Scan for the cell matching the given text and deliver its [x, y] coordinate at center. 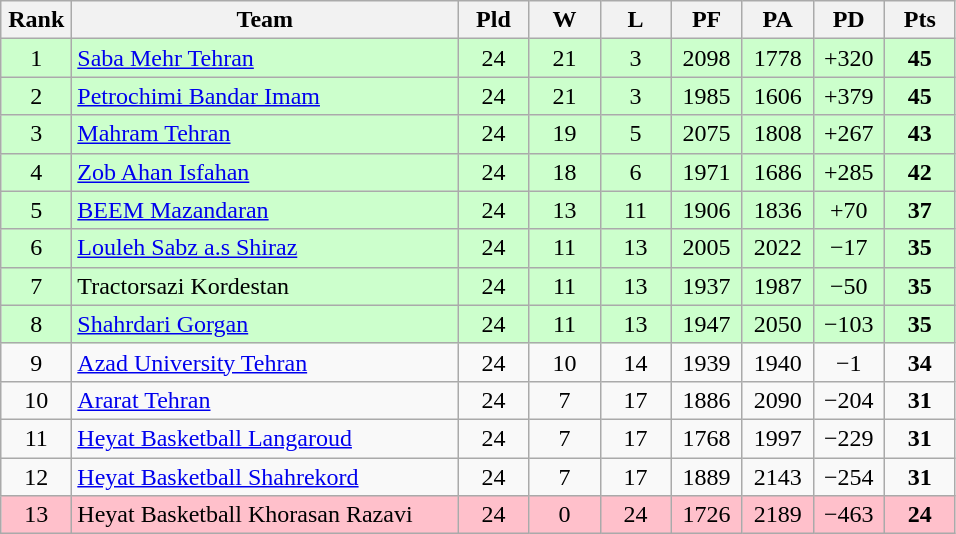
Pld [494, 20]
PD [848, 20]
18 [564, 172]
Ararat Tehran [265, 400]
2050 [778, 324]
1778 [778, 58]
0 [564, 515]
Rank [36, 20]
BEEM Mazandaran [265, 210]
+379 [848, 96]
1886 [706, 400]
−229 [848, 438]
Heyat Basketball Langaroud [265, 438]
−463 [848, 515]
19 [564, 134]
1971 [706, 172]
PF [706, 20]
43 [920, 134]
1836 [778, 210]
Zob Ahan Isfahan [265, 172]
Mahram Tehran [265, 134]
1939 [706, 362]
2005 [706, 248]
1606 [778, 96]
−1 [848, 362]
+285 [848, 172]
42 [920, 172]
2098 [706, 58]
−50 [848, 286]
−103 [848, 324]
2189 [778, 515]
1726 [706, 515]
Heyat Basketball Khorasan Razavi [265, 515]
Pts [920, 20]
W [564, 20]
+320 [848, 58]
1906 [706, 210]
Heyat Basketball Shahrekord [265, 477]
1808 [778, 134]
+70 [848, 210]
Louleh Sabz a.s Shiraz [265, 248]
Petrochimi Bandar Imam [265, 96]
12 [36, 477]
1768 [706, 438]
−204 [848, 400]
Team [265, 20]
9 [36, 362]
34 [920, 362]
1987 [778, 286]
Shahrdari Gorgan [265, 324]
14 [636, 362]
PA [778, 20]
1997 [778, 438]
+267 [848, 134]
2022 [778, 248]
−254 [848, 477]
37 [920, 210]
1 [36, 58]
1889 [706, 477]
Tractorsazi Kordestan [265, 286]
−17 [848, 248]
1686 [778, 172]
2143 [778, 477]
2090 [778, 400]
2075 [706, 134]
1940 [778, 362]
2 [36, 96]
1947 [706, 324]
Saba Mehr Tehran [265, 58]
4 [36, 172]
1937 [706, 286]
1985 [706, 96]
L [636, 20]
8 [36, 324]
Azad University Tehran [265, 362]
